Extract the (x, y) coordinate from the center of the cell holding the provided text.  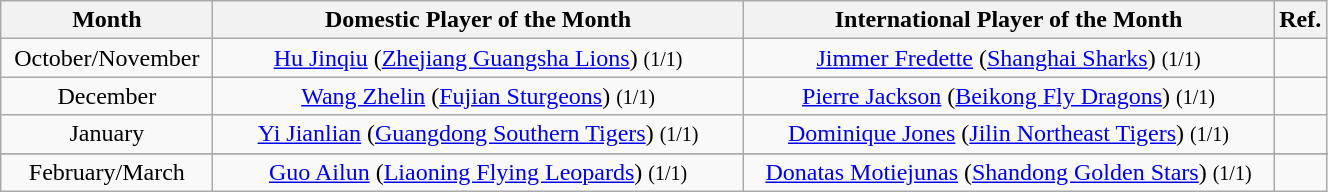
Month (107, 20)
December (107, 96)
Hu Jinqiu (Zhejiang Guangsha Lions) (1/1) (478, 58)
January (107, 134)
Jimmer Fredette (Shanghai Sharks) (1/1) (1008, 58)
Wang Zhelin (Fujian Sturgeons) (1/1) (478, 96)
Yi Jianlian (Guangdong Southern Tigers) (1/1) (478, 134)
Pierre Jackson (Beikong Fly Dragons) (1/1) (1008, 96)
February/March (107, 172)
International Player of the Month (1008, 20)
Ref. (1300, 20)
October/November (107, 58)
Domestic Player of the Month (478, 20)
Guo Ailun (Liaoning Flying Leopards) (1/1) (478, 172)
Dominique Jones (Jilin Northeast Tigers) (1/1) (1008, 134)
Donatas Motiejunas (Shandong Golden Stars) (1/1) (1008, 172)
